Provide the (X, Y) coordinate of the cell's center where the given text is located.  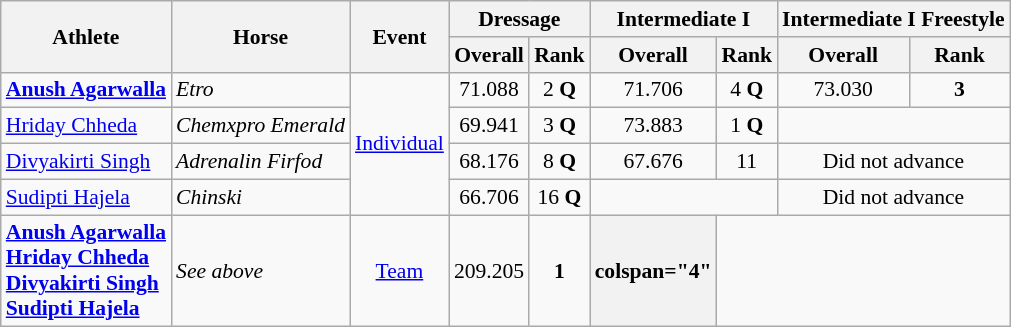
3 Q (560, 126)
4 Q (746, 90)
Horse (260, 36)
Adrenalin Firfod (260, 162)
Event (400, 36)
Divyakirti Singh (86, 162)
209.205 (489, 271)
Chemxpro Emerald (260, 126)
Anush AgarwallaHriday ChhedaDivyakirti SinghSudipti Hajela (86, 271)
Sudipti Hajela (86, 197)
Athlete (86, 36)
1 (560, 271)
67.676 (654, 162)
68.176 (489, 162)
Individual (400, 143)
See above (260, 271)
Anush Agarwalla (86, 90)
3 (959, 90)
Intermediate I (684, 19)
colspan="4" (654, 271)
73.883 (654, 126)
Intermediate I Freestyle (894, 19)
1 Q (746, 126)
Team (400, 271)
69.941 (489, 126)
8 Q (560, 162)
Hriday Chheda (86, 126)
Etro (260, 90)
71.706 (654, 90)
Chinski (260, 197)
16 Q (560, 197)
66.706 (489, 197)
Dressage (520, 19)
73.030 (843, 90)
2 Q (560, 90)
71.088 (489, 90)
11 (746, 162)
